Provide the [X, Y] coordinate of the cell's center where the given text is located.  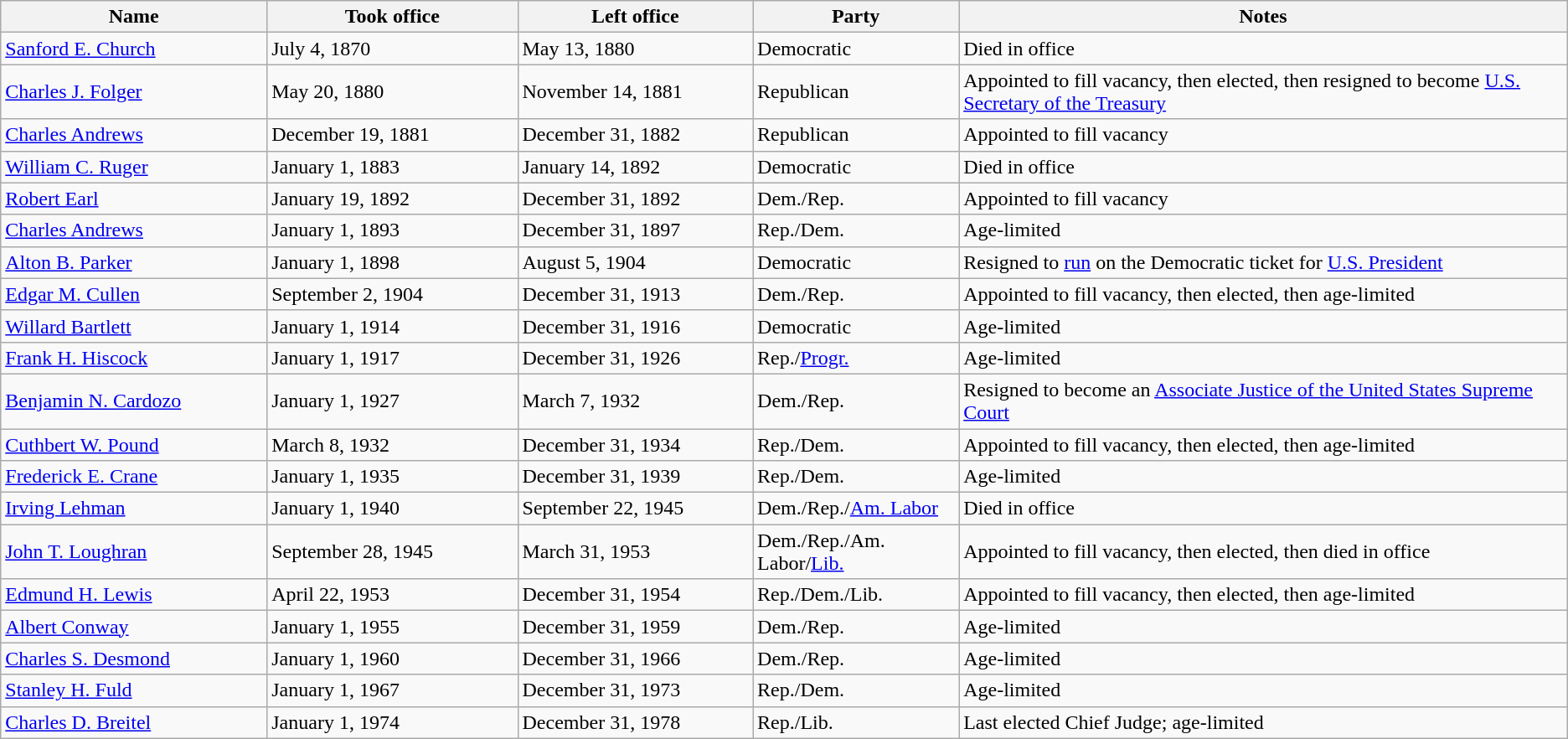
January 1, 1974 [392, 722]
August 5, 1904 [635, 262]
January 1, 1883 [392, 167]
Took office [392, 17]
Rep./Dem./Lib. [856, 595]
January 1, 1917 [392, 358]
December 31, 1978 [635, 722]
December 31, 1959 [635, 627]
December 19, 1881 [392, 135]
Stanley H. Fuld [134, 690]
Irving Lehman [134, 509]
Appointed to fill vacancy, then elected, then resigned to become U.S. Secretary of the Treasury [1263, 92]
September 22, 1945 [635, 509]
December 31, 1939 [635, 477]
Benjamin N. Cardozo [134, 401]
Willard Bartlett [134, 326]
Last elected Chief Judge; age-limited [1263, 722]
Rep./Lib. [856, 722]
March 7, 1932 [635, 401]
September 2, 1904 [392, 294]
Frank H. Hiscock [134, 358]
December 31, 1934 [635, 445]
May 20, 1880 [392, 92]
December 31, 1897 [635, 230]
Resigned to run on the Democratic ticket for U.S. President [1263, 262]
January 1, 1940 [392, 509]
January 19, 1892 [392, 199]
December 31, 1954 [635, 595]
Appointed to fill vacancy, then elected, then died in office [1263, 551]
John T. Loughran [134, 551]
Dem./Rep./Am. Labor/Lib. [856, 551]
January 1, 1935 [392, 477]
Notes [1263, 17]
Rep./Progr. [856, 358]
January 1, 1914 [392, 326]
March 31, 1953 [635, 551]
May 13, 1880 [635, 49]
September 28, 1945 [392, 551]
December 31, 1913 [635, 294]
Charles S. Desmond [134, 659]
December 31, 1892 [635, 199]
Cuthbert W. Pound [134, 445]
January 1, 1898 [392, 262]
Sanford E. Church [134, 49]
Resigned to become an Associate Justice of the United States Supreme Court [1263, 401]
Dem./Rep./Am. Labor [856, 509]
Party [856, 17]
Alton B. Parker [134, 262]
January 1, 1893 [392, 230]
December 31, 1973 [635, 690]
Left office [635, 17]
Robert Earl [134, 199]
December 31, 1916 [635, 326]
Name [134, 17]
April 22, 1953 [392, 595]
January 1, 1927 [392, 401]
Charles J. Folger [134, 92]
January 1, 1955 [392, 627]
December 31, 1882 [635, 135]
January 14, 1892 [635, 167]
Charles D. Breitel [134, 722]
December 31, 1966 [635, 659]
Albert Conway [134, 627]
Edgar M. Cullen [134, 294]
Frederick E. Crane [134, 477]
January 1, 1967 [392, 690]
July 4, 1870 [392, 49]
December 31, 1926 [635, 358]
William C. Ruger [134, 167]
Edmund H. Lewis [134, 595]
January 1, 1960 [392, 659]
March 8, 1932 [392, 445]
November 14, 1881 [635, 92]
